Output the [x, y] coordinate of the center of the cell containing the given text.  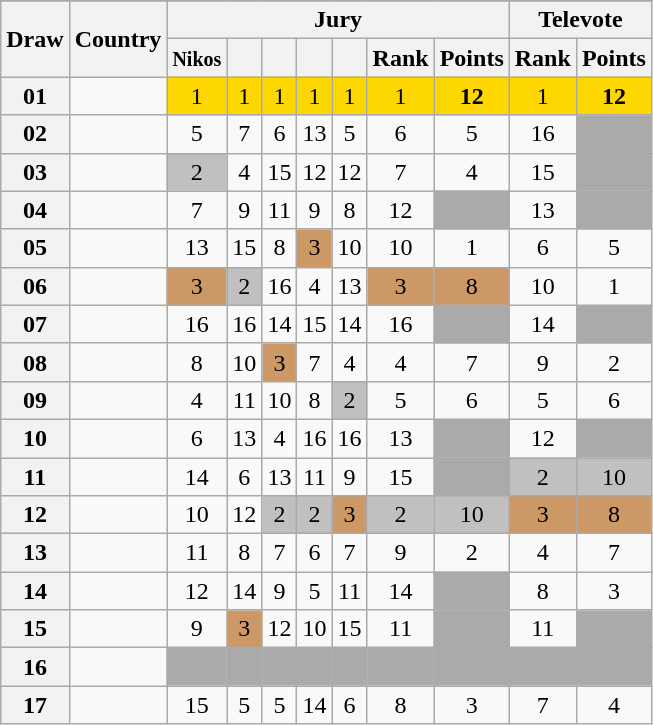
Country [118, 39]
08 [35, 362]
04 [35, 210]
06 [35, 286]
05 [35, 248]
02 [35, 134]
07 [35, 324]
Draw [35, 39]
17 [35, 705]
09 [35, 400]
01 [35, 96]
03 [35, 172]
Televote [580, 20]
Nikos [197, 58]
Jury [338, 20]
